Extract the (X, Y) coordinate from the center of the cell holding the provided text.  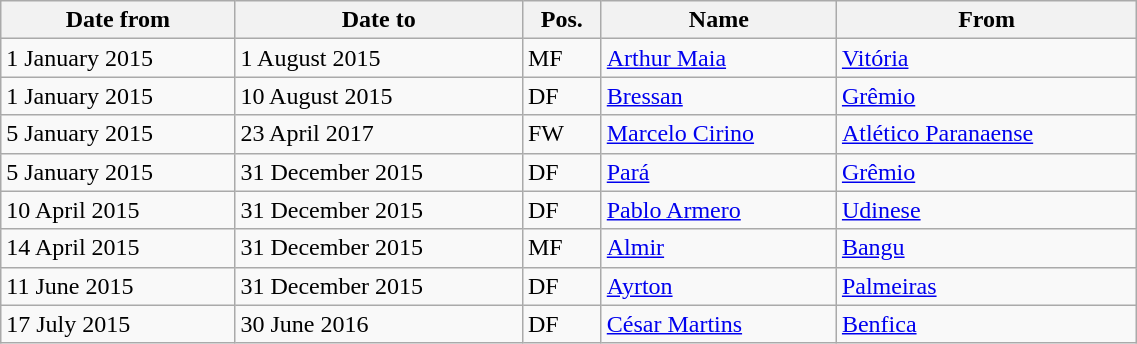
Marcelo Cirino (718, 134)
30 June 2016 (379, 324)
Pos. (562, 20)
From (986, 20)
Name (718, 20)
Palmeiras (986, 286)
Bangu (986, 248)
10 August 2015 (379, 96)
César Martins (718, 324)
1 August 2015 (379, 58)
23 April 2017 (379, 134)
Almir (718, 248)
FW (562, 134)
Udinese (986, 210)
Benfica (986, 324)
Pará (718, 172)
Pablo Armero (718, 210)
Vitória (986, 58)
Atlético Paranaense (986, 134)
Date from (118, 20)
17 July 2015 (118, 324)
11 June 2015 (118, 286)
10 April 2015 (118, 210)
Date to (379, 20)
Ayrton (718, 286)
14 April 2015 (118, 248)
Arthur Maia (718, 58)
Bressan (718, 96)
